Extract the (X, Y) coordinate from the center of the cell holding the provided text.  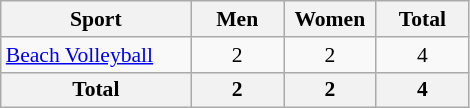
Beach Volleyball (96, 55)
Men (238, 19)
Women (330, 19)
Sport (96, 19)
